From the cell containing the given text, extract its center point as (X, Y) coordinate. 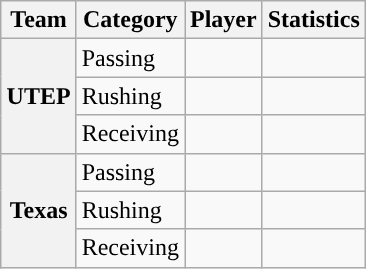
Category (130, 20)
Texas (38, 210)
UTEP (38, 96)
Player (223, 20)
Statistics (314, 20)
Team (38, 20)
